Scan for the cell matching the given text and deliver its [x, y] coordinate at center. 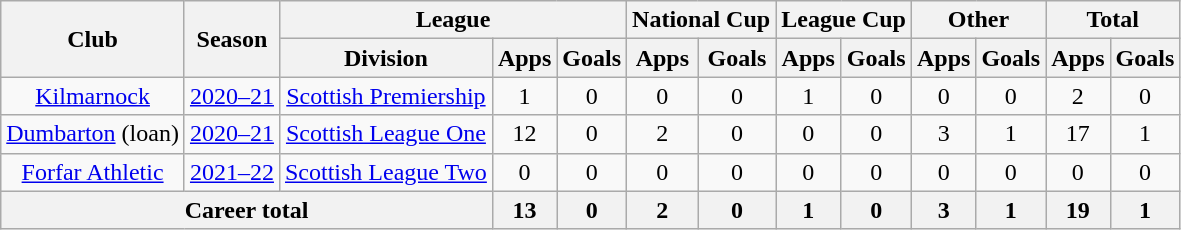
League [452, 20]
19 [1078, 210]
2021–22 [232, 172]
Kilmarnock [93, 96]
Scottish League Two [386, 172]
Scottish Premiership [386, 96]
Dumbarton (loan) [93, 134]
Career total [247, 210]
Total [1113, 20]
Season [232, 39]
Other [978, 20]
Division [386, 58]
Scottish League One [386, 134]
13 [524, 210]
Club [93, 39]
12 [524, 134]
17 [1078, 134]
League Cup [844, 20]
Forfar Athletic [93, 172]
National Cup [702, 20]
